Locate the cell with the specified text and output its [X, Y] center coordinate. 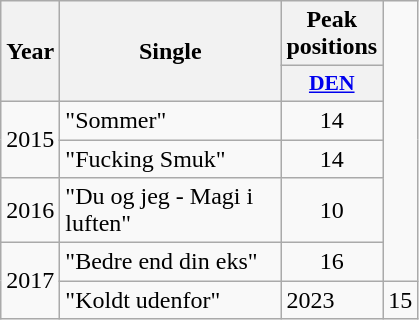
DEN [332, 84]
"Fucking Smuk" [170, 159]
"Sommer" [170, 120]
2017 [30, 281]
16 [332, 262]
15 [400, 300]
"Bedre end din eks" [170, 262]
Year [30, 52]
10 [332, 210]
Peak positions [332, 34]
"Koldt udenfor" [170, 300]
"Du og jeg - Magi i luften" [170, 210]
2023 [332, 300]
Single [170, 52]
2016 [30, 210]
2015 [30, 139]
